Locate the cell with the specified text and output its [X, Y] center coordinate. 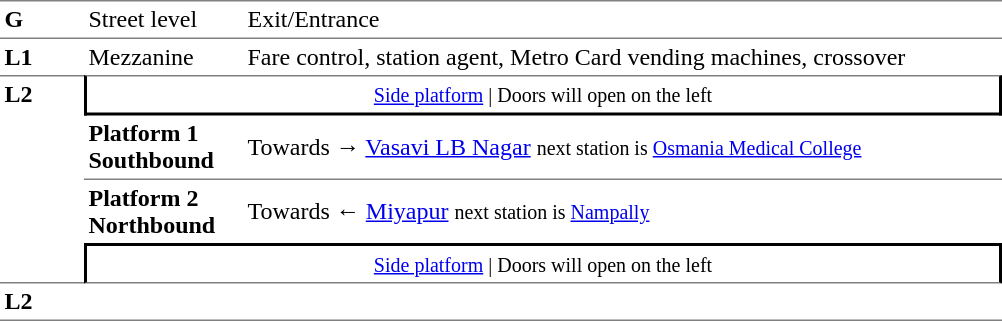
Platform 2Northbound [164, 212]
Mezzanine [164, 57]
Fare control, station agent, Metro Card vending machines, crossover [622, 57]
L1 [42, 57]
Towards → Vasavi LB Nagar next station is Osmania Medical College [622, 148]
Exit/Entrance [622, 20]
Towards ← Miyapur next station is Nampally [622, 212]
G [42, 20]
Street level [164, 20]
Platform 1Southbound [164, 148]
L2 [42, 179]
